Output the (x, y) coordinate of the center of the cell containing the given text.  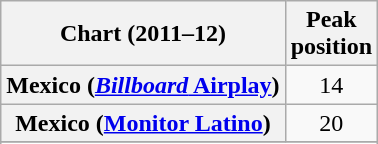
14 (331, 85)
Chart (2011–12) (143, 34)
20 (331, 123)
Mexico (Monitor Latino) (143, 123)
Mexico (Billboard Airplay) (143, 85)
Peakposition (331, 34)
